Return the (X, Y) coordinate for the center point of the cell that contains the specified text.  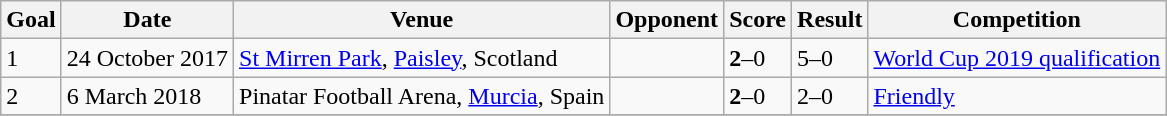
Goal (31, 20)
Date (147, 20)
Competition (1017, 20)
Pinatar Football Arena, Murcia, Spain (422, 96)
24 October 2017 (147, 58)
Result (830, 20)
1 (31, 58)
Score (758, 20)
St Mirren Park, Paisley, Scotland (422, 58)
World Cup 2019 qualification (1017, 58)
Venue (422, 20)
6 March 2018 (147, 96)
Friendly (1017, 96)
5–0 (830, 58)
Opponent (667, 20)
2 (31, 96)
